Scan for the cell matching the given text and deliver its [x, y] coordinate at center. 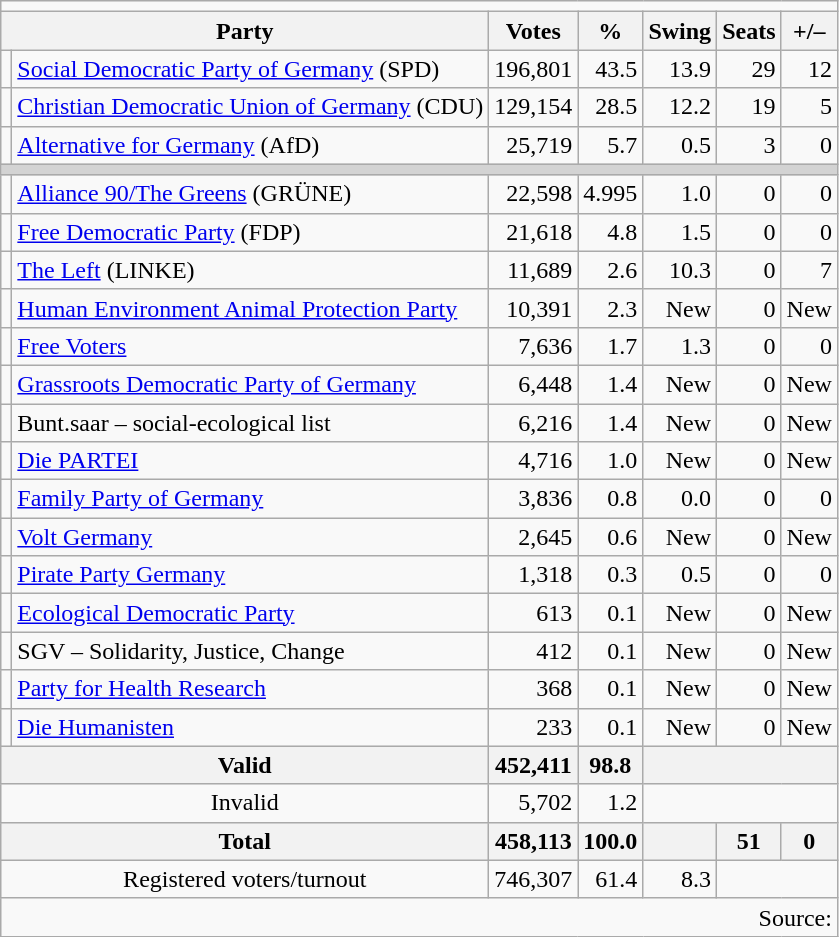
29 [749, 69]
2,645 [534, 537]
7 [809, 270]
22,598 [534, 194]
+/– [809, 31]
458,113 [534, 841]
Free Voters [250, 346]
25,719 [534, 145]
11,689 [534, 270]
1.3 [680, 346]
7,636 [534, 346]
Christian Democratic Union of Germany (CDU) [250, 107]
3,836 [534, 499]
4,716 [534, 461]
Alternative for Germany (AfD) [250, 145]
0.0 [680, 499]
Free Democratic Party (FDP) [250, 232]
Source: [420, 917]
613 [534, 613]
Volt Germany [250, 537]
2.3 [610, 308]
12.2 [680, 107]
0.3 [610, 575]
412 [534, 651]
6,216 [534, 423]
Seats [749, 31]
4.995 [610, 194]
10,391 [534, 308]
2.6 [610, 270]
SGV – Solidarity, Justice, Change [250, 651]
Social Democratic Party of Germany (SPD) [250, 69]
28.5 [610, 107]
8.3 [680, 879]
1.5 [680, 232]
Party for Health Research [250, 689]
368 [534, 689]
Invalid [245, 803]
Party [245, 31]
1.2 [610, 803]
13.9 [680, 69]
Total [245, 841]
3 [749, 145]
Swing [680, 31]
Alliance 90/The Greens (GRÜNE) [250, 194]
0.6 [610, 537]
Votes [534, 31]
61.4 [610, 879]
Human Environment Animal Protection Party [250, 308]
10.3 [680, 270]
746,307 [534, 879]
12 [809, 69]
Grassroots Democratic Party of Germany [250, 384]
19 [749, 107]
5.7 [610, 145]
129,154 [534, 107]
Valid [245, 765]
Pirate Party Germany [250, 575]
452,411 [534, 765]
Ecological Democratic Party [250, 613]
43.5 [610, 69]
Die Humanisten [250, 727]
0.8 [610, 499]
4.8 [610, 232]
Family Party of Germany [250, 499]
Die PARTEI [250, 461]
5 [809, 107]
6,448 [534, 384]
98.8 [610, 765]
Bunt.saar – social-ecological list [250, 423]
1.7 [610, 346]
Registered voters/turnout [245, 879]
100.0 [610, 841]
% [610, 31]
233 [534, 727]
1,318 [534, 575]
21,618 [534, 232]
The Left (LINKE) [250, 270]
196,801 [534, 69]
51 [749, 841]
5,702 [534, 803]
